Extract the (X, Y) coordinate from the center of the cell holding the provided text.  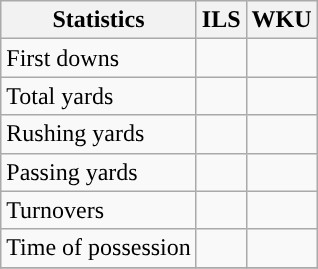
Total yards (99, 96)
Passing yards (99, 172)
WKU (282, 20)
ILS (221, 20)
Statistics (99, 20)
First downs (99, 58)
Turnovers (99, 210)
Time of possession (99, 248)
Rushing yards (99, 134)
